Return the [x, y] coordinate for the center point of the cell that contains the specified text.  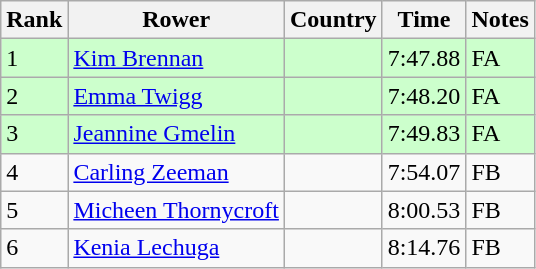
Rank [34, 20]
7:54.07 [424, 172]
Emma Twigg [176, 96]
2 [34, 96]
7:48.20 [424, 96]
Notes [500, 20]
6 [34, 248]
Time [424, 20]
Kenia Lechuga [176, 248]
8:14.76 [424, 248]
8:00.53 [424, 210]
Jeannine Gmelin [176, 134]
Micheen Thornycroft [176, 210]
Rower [176, 20]
7:47.88 [424, 58]
7:49.83 [424, 134]
Country [333, 20]
Kim Brennan [176, 58]
Carling Zeeman [176, 172]
1 [34, 58]
5 [34, 210]
3 [34, 134]
4 [34, 172]
